From the cell containing the given text, extract its center point as [x, y] coordinate. 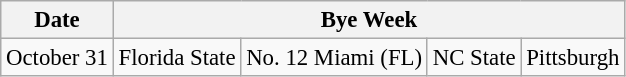
Date [57, 20]
Florida State [177, 58]
NC State [474, 58]
Pittsburgh [573, 58]
Bye Week [369, 20]
No. 12 Miami (FL) [334, 58]
October 31 [57, 58]
